Scan for the cell matching the given text and deliver its [X, Y] coordinate at center. 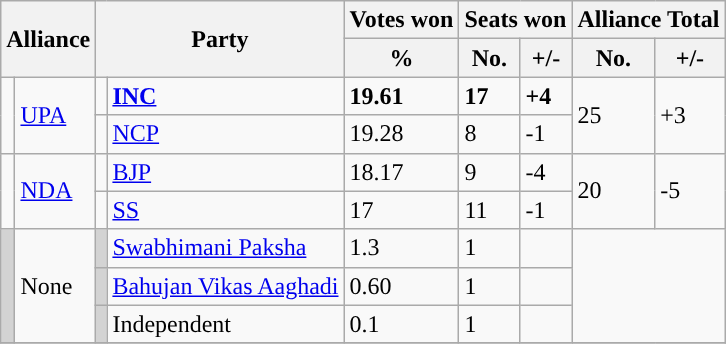
UPA [56, 115]
19.28 [402, 134]
19.61 [402, 96]
+4 [546, 96]
0.60 [402, 286]
Alliance Total [648, 20]
-5 [690, 191]
Alliance [48, 39]
NCP [226, 134]
11 [490, 210]
-4 [546, 172]
Votes won [402, 20]
Party [220, 39]
18.17 [402, 172]
Seats won [516, 20]
8 [490, 134]
Bahujan Vikas Aaghadi [226, 286]
9 [490, 172]
% [402, 58]
SS [226, 210]
NDA [56, 191]
BJP [226, 172]
INC [226, 96]
25 [614, 115]
None [56, 286]
0.1 [402, 324]
20 [614, 191]
Swabhimani Paksha [226, 248]
Independent [226, 324]
+3 [690, 115]
1.3 [402, 248]
